Scan for the cell matching the given text and deliver its [x, y] coordinate at center. 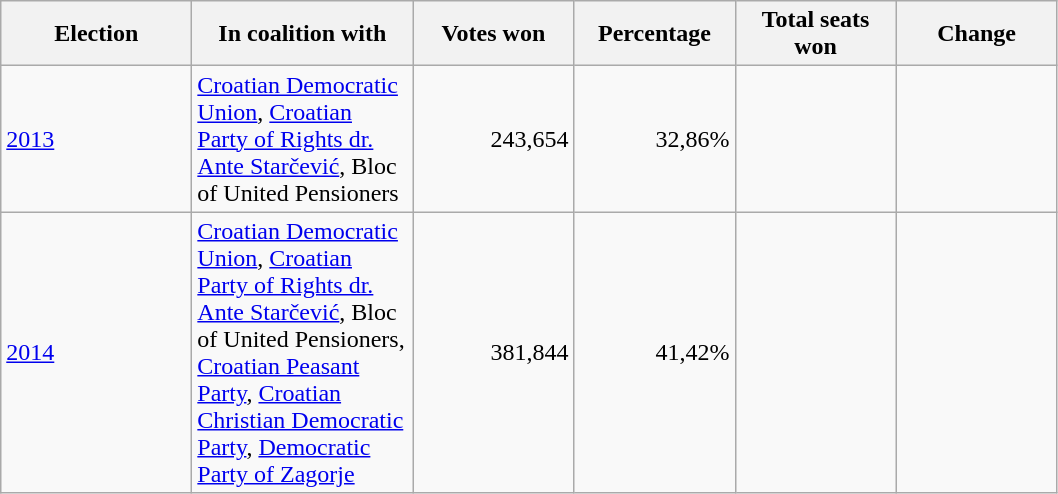
381,844 [494, 352]
Election [96, 34]
243,654 [494, 139]
2013 [96, 139]
Change [976, 34]
Croatian Democratic Union, Croatian Party of Rights dr. Ante Starčević, Bloc of United Pensioners [302, 139]
41,42% [654, 352]
Percentage [654, 34]
2014 [96, 352]
32,86% [654, 139]
Total seats won [816, 34]
In coalition with [302, 34]
Votes won [494, 34]
